For the text-containing cell, return its midpoint in [x, y] coordinate format. 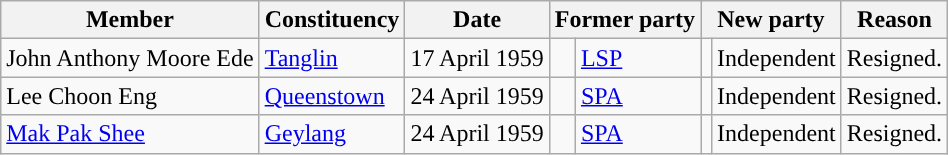
Constituency [332, 20]
Former party [624, 20]
John Anthony Moore Ede [130, 58]
Mak Pak Shee [130, 134]
17 April 1959 [477, 58]
Reason [894, 20]
New party [770, 20]
Tanglin [332, 58]
LSP [638, 58]
Geylang [332, 134]
Date [477, 20]
Member [130, 20]
Lee Choon Eng [130, 96]
Queenstown [332, 96]
